Determine the (X, Y) coordinate at the center of the cell enclosing the given text.  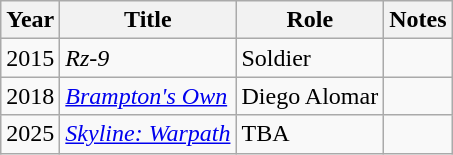
Skyline: Warpath (148, 134)
Year (30, 20)
Title (148, 20)
2025 (30, 134)
Diego Alomar (310, 96)
Soldier (310, 58)
Rz-9 (148, 58)
2015 (30, 58)
TBA (310, 134)
Role (310, 20)
Notes (418, 20)
2018 (30, 96)
Brampton's Own (148, 96)
